Detect which cell encompasses the target text, then output its (x, y) center coordinate. 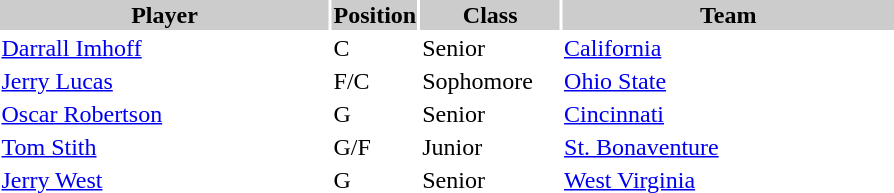
Tom Stith (164, 147)
Ohio State (728, 81)
Position (375, 15)
Cincinnati (728, 114)
Darrall Imhoff (164, 48)
St. Bonaventure (728, 147)
Jerry Lucas (164, 81)
G (375, 114)
Oscar Robertson (164, 114)
Player (164, 15)
Team (728, 15)
Junior (490, 147)
California (728, 48)
Class (490, 15)
C (375, 48)
Sophomore (490, 81)
G/F (375, 147)
F/C (375, 81)
